Extract the (x, y) coordinate from the center of the cell holding the provided text.  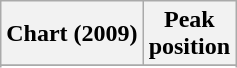
Peakposition (189, 34)
Chart (2009) (72, 34)
